Output the [X, Y] coordinate of the center of the cell containing the given text.  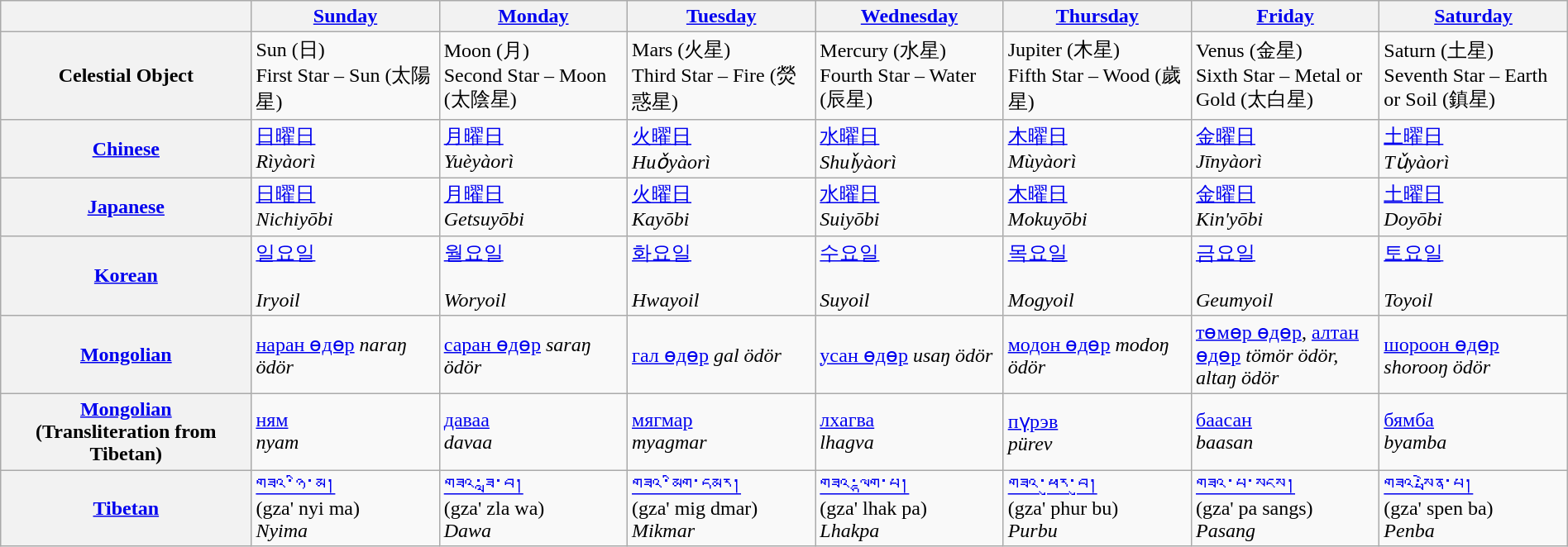
шороон өдөр shorooŋ ödör [1474, 355]
гал өдөр gal ödör [721, 355]
Tuesday [721, 17]
наран өдөр naraŋ ödör [346, 355]
火曜日Huǒyàorì [721, 149]
གཟའ་ཉི་མ།(gza' nyi ma)Nyima [346, 508]
金曜日Kin'yōbi [1285, 207]
ням nyam [346, 432]
토요일Toyoil [1474, 276]
Korean [126, 276]
Venus (金星) Sixth Star – Metal or Gold (太白星) [1285, 76]
Japanese [126, 207]
金曜日Jīnyàorì [1285, 149]
Jupiter (木星) Fifth Star – Wood (歲星) [1097, 76]
Sun (日) First Star – Sun (太陽星) [346, 76]
Mongolian (Transliteration from Tibetan) [126, 432]
日曜日Nichiyōbi [346, 207]
усан өдөр usaŋ ödör [910, 355]
Saturday [1474, 17]
пүрэв pürev [1097, 432]
གཟའ་པ་སངས།(gza' pa sangs)Pasang [1285, 508]
목요일Mogyoil [1097, 276]
土曜日Tǔyàorì [1474, 149]
གཟའ་མིག་དམར།(gza' mig dmar)Mikmar [721, 508]
화요일Hwayoil [721, 276]
саран өдөр saraŋ ödör [533, 355]
Mongolian [126, 355]
Mars (火星) Third Star – Fire (熒惑星) [721, 76]
월요일Woryoil [533, 276]
Mercury (水星) Fourth Star – Water (辰星) [910, 76]
금요일Geumyoil [1285, 276]
Wednesday [910, 17]
Celestial Object [126, 76]
Moon (月) Second Star – Moon (太陰星) [533, 76]
일요일Iryoil [346, 276]
модон өдөр modoŋ ödör [1097, 355]
水曜日Suiyōbi [910, 207]
水曜日Shuǐyàorì [910, 149]
лхагва lhagva [910, 432]
бямба byamba [1474, 432]
баасан baasan [1285, 432]
日曜日Rìyàorì [346, 149]
火曜日Kayōbi [721, 207]
Thursday [1097, 17]
གཟའ་ཟླ་བ།(gza' zla wa)Dawa [533, 508]
Chinese [126, 149]
木曜日Mùyàorì [1097, 149]
Tibetan [126, 508]
수요일Suyoil [910, 276]
གཟའ་ལྷག་པ།(gza' lhak pa)Lhakpa [910, 508]
གཟའ་ཕུར་བུ།(gza' phur bu)Purbu [1097, 508]
土曜日Doyōbi [1474, 207]
月曜日Getsuyōbi [533, 207]
月曜日Yuèyàorì [533, 149]
Friday [1285, 17]
Sunday [346, 17]
төмөр өдөр, алтан өдөр tömör ödör, altaŋ ödör [1285, 355]
даваа davaa [533, 432]
мягмар myagmar [721, 432]
གཟའ་སྤེན་པ།(gza' spen ba)Penba [1474, 508]
Monday [533, 17]
木曜日Mokuyōbi [1097, 207]
Saturn (土星) Seventh Star – Earth or Soil (鎮星) [1474, 76]
